Extract the (X, Y) coordinate from the center of the cell holding the provided text.  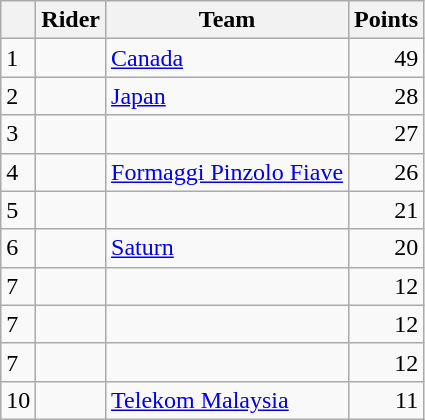
10 (18, 400)
2 (18, 96)
6 (18, 248)
3 (18, 134)
Saturn (228, 248)
11 (386, 400)
Rider (71, 20)
Formaggi Pinzolo Fiave (228, 172)
26 (386, 172)
21 (386, 210)
4 (18, 172)
49 (386, 58)
Team (228, 20)
Japan (228, 96)
27 (386, 134)
20 (386, 248)
Canada (228, 58)
28 (386, 96)
Telekom Malaysia (228, 400)
Points (386, 20)
5 (18, 210)
1 (18, 58)
